Capture the cell that displays the provided text and extract its (X, Y) central coordinate. 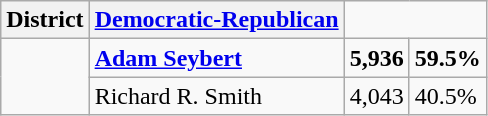
59.5% (448, 58)
District (45, 20)
Democratic-Republican (216, 20)
5,936 (376, 58)
Richard R. Smith (216, 96)
4,043 (376, 96)
40.5% (448, 96)
Adam Seybert (216, 58)
